Return (X, Y) of the center of cell containing provided text 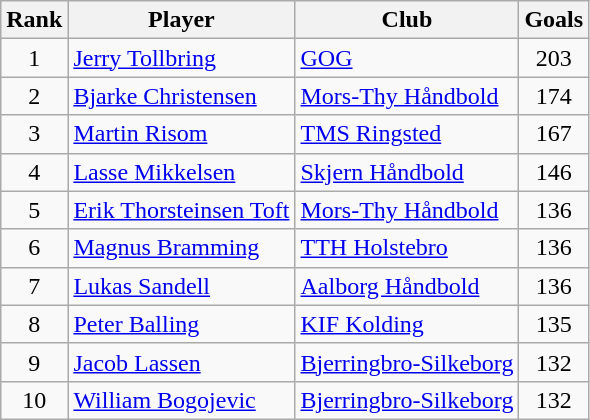
7 (34, 286)
Rank (34, 20)
Peter Balling (182, 324)
1 (34, 58)
6 (34, 248)
2 (34, 96)
Lasse Mikkelsen (182, 172)
Player (182, 20)
Lukas Sandell (182, 286)
Jacob Lassen (182, 362)
146 (554, 172)
4 (34, 172)
Skjern Håndbold (407, 172)
Erik Thorsteinsen Toft (182, 210)
Martin Risom (182, 134)
Bjarke Christensen (182, 96)
174 (554, 96)
10 (34, 400)
5 (34, 210)
Aalborg Håndbold (407, 286)
135 (554, 324)
William Bogojevic (182, 400)
Goals (554, 20)
Jerry Tollbring (182, 58)
TMS Ringsted (407, 134)
Magnus Bramming (182, 248)
TTH Holstebro (407, 248)
203 (554, 58)
Club (407, 20)
167 (554, 134)
GOG (407, 58)
9 (34, 362)
KIF Kolding (407, 324)
3 (34, 134)
8 (34, 324)
